Return the [X, Y] coordinate for the center point of the cell that contains the specified text.  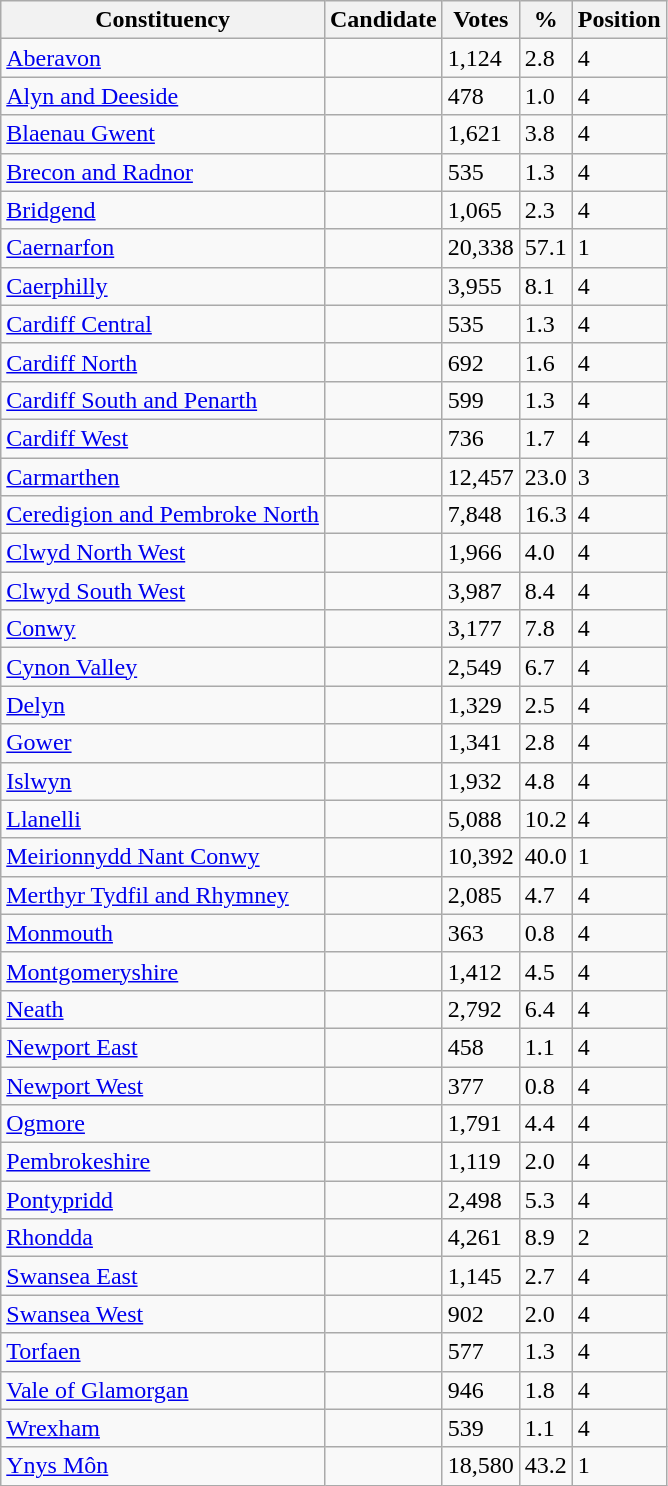
40.0 [546, 857]
Clwyd North West [163, 553]
539 [480, 1428]
Cardiff West [163, 438]
1.6 [546, 362]
2.7 [546, 1276]
Candidate [383, 20]
1.0 [546, 96]
Neath [163, 1009]
Newport West [163, 1085]
902 [480, 1314]
1,412 [480, 971]
Meirionnydd Nant Conwy [163, 857]
Blaenau Gwent [163, 134]
Gower [163, 743]
8.9 [546, 1238]
3,987 [480, 591]
1.7 [546, 438]
2.3 [546, 210]
Llanelli [163, 819]
Pontypridd [163, 1200]
1,065 [480, 210]
Brecon and Radnor [163, 172]
10,392 [480, 857]
377 [480, 1085]
Constituency [163, 20]
577 [480, 1352]
16.3 [546, 515]
12,457 [480, 477]
Monmouth [163, 933]
Torfaen [163, 1352]
23.0 [546, 477]
6.7 [546, 667]
Caerphilly [163, 286]
5,088 [480, 819]
Rhondda [163, 1238]
Bridgend [163, 210]
Alyn and Deeside [163, 96]
2,085 [480, 895]
1,341 [480, 743]
2 [619, 1238]
Newport East [163, 1047]
Wrexham [163, 1428]
736 [480, 438]
Ceredigion and Pembroke North [163, 515]
10.2 [546, 819]
2,498 [480, 1200]
8.4 [546, 591]
7,848 [480, 515]
5.3 [546, 1200]
2.5 [546, 705]
2,792 [480, 1009]
692 [480, 362]
Swansea East [163, 1276]
43.2 [546, 1466]
57.1 [546, 248]
8.1 [546, 286]
1,791 [480, 1124]
2,549 [480, 667]
Caernarfon [163, 248]
7.8 [546, 629]
Cynon Valley [163, 667]
363 [480, 933]
Merthyr Tydfil and Rhymney [163, 895]
Cardiff North [163, 362]
3,177 [480, 629]
Clwyd South West [163, 591]
Pembrokeshire [163, 1162]
1,124 [480, 58]
6.4 [546, 1009]
4,261 [480, 1238]
Conwy [163, 629]
3,955 [480, 286]
1,119 [480, 1162]
1,329 [480, 705]
4.4 [546, 1124]
18,580 [480, 1466]
Position [619, 20]
Vale of Glamorgan [163, 1390]
4.0 [546, 553]
Ogmore [163, 1124]
1,932 [480, 781]
Montgomeryshire [163, 971]
% [546, 20]
1,621 [480, 134]
1,145 [480, 1276]
Votes [480, 20]
Swansea West [163, 1314]
3.8 [546, 134]
Aberavon [163, 58]
4.8 [546, 781]
478 [480, 96]
946 [480, 1390]
3 [619, 477]
599 [480, 400]
Cardiff Central [163, 324]
Cardiff South and Penarth [163, 400]
458 [480, 1047]
4.7 [546, 895]
1,966 [480, 553]
4.5 [546, 971]
Delyn [163, 705]
1.8 [546, 1390]
Carmarthen [163, 477]
Islwyn [163, 781]
Ynys Môn [163, 1466]
20,338 [480, 248]
